Scan for the cell matching the given text and deliver its [X, Y] coordinate at center. 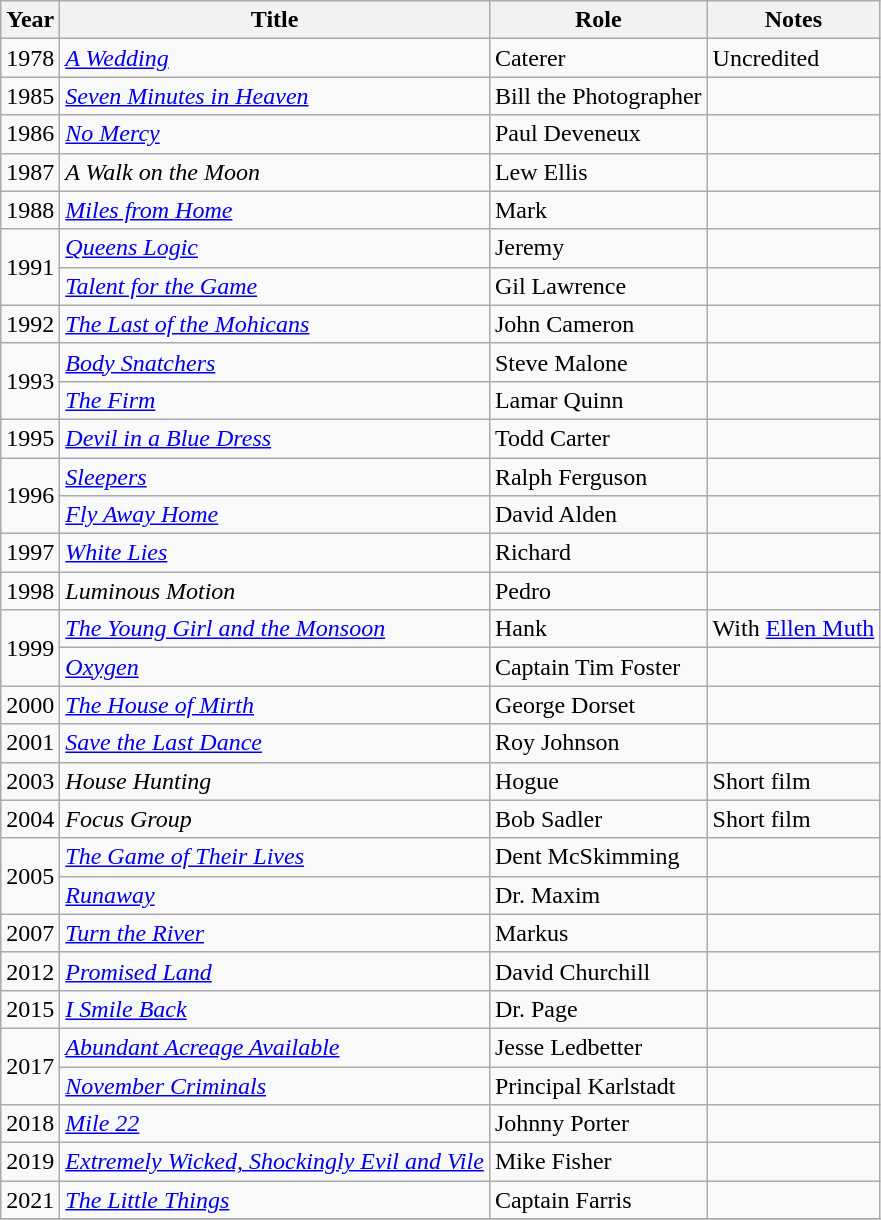
Title [275, 20]
1986 [30, 134]
Principal Karlstadt [598, 1085]
Lew Ellis [598, 172]
Captain Tim Foster [598, 667]
A Walk on the Moon [275, 172]
House Hunting [275, 781]
1987 [30, 172]
Focus Group [275, 819]
2007 [30, 933]
Extremely Wicked, Shockingly Evil and Vile [275, 1162]
The Little Things [275, 1200]
Johnny Porter [598, 1124]
David Alden [598, 515]
1978 [30, 58]
Abundant Acreage Available [275, 1047]
Year [30, 20]
Markus [598, 933]
November Criminals [275, 1085]
Richard [598, 553]
Steve Malone [598, 362]
Lamar Quinn [598, 400]
Seven Minutes in Heaven [275, 96]
1988 [30, 210]
Save the Last Dance [275, 743]
Dent McSkimming [598, 857]
2012 [30, 971]
Hank [598, 629]
2019 [30, 1162]
John Cameron [598, 324]
With Ellen Muth [794, 629]
Uncredited [794, 58]
The Firm [275, 400]
Mark [598, 210]
David Churchill [598, 971]
A Wedding [275, 58]
The Last of the Mohicans [275, 324]
Miles from Home [275, 210]
Luminous Motion [275, 591]
Ralph Ferguson [598, 477]
Mile 22 [275, 1124]
The Young Girl and the Monsoon [275, 629]
Queens Logic [275, 248]
2005 [30, 876]
Runaway [275, 895]
Pedro [598, 591]
2017 [30, 1066]
Fly Away Home [275, 515]
Body Snatchers [275, 362]
The House of Mirth [275, 705]
Roy Johnson [598, 743]
Bob Sadler [598, 819]
1993 [30, 381]
Notes [794, 20]
1999 [30, 648]
2001 [30, 743]
Dr. Page [598, 1009]
2018 [30, 1124]
Talent for the Game [275, 286]
2015 [30, 1009]
1995 [30, 438]
Captain Farris [598, 1200]
Hogue [598, 781]
1997 [30, 553]
1991 [30, 267]
Gil Lawrence [598, 286]
Promised Land [275, 971]
2021 [30, 1200]
Dr. Maxim [598, 895]
Jeremy [598, 248]
Bill the Photographer [598, 96]
2000 [30, 705]
2003 [30, 781]
Mike Fisher [598, 1162]
1996 [30, 496]
The Game of Their Lives [275, 857]
1998 [30, 591]
Oxygen [275, 667]
Sleepers [275, 477]
Paul Deveneux [598, 134]
White Lies [275, 553]
No Mercy [275, 134]
Todd Carter [598, 438]
1992 [30, 324]
Role [598, 20]
2004 [30, 819]
Jesse Ledbetter [598, 1047]
George Dorset [598, 705]
Devil in a Blue Dress [275, 438]
Caterer [598, 58]
1985 [30, 96]
I Smile Back [275, 1009]
Turn the River [275, 933]
